Provide the (x, y) coordinate of the cell's center where the given text is located.  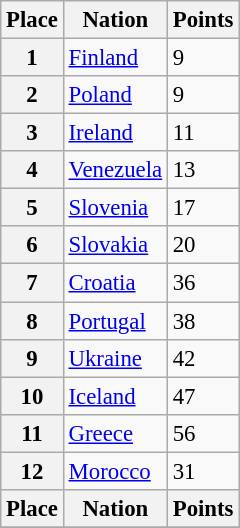
56 (202, 433)
38 (202, 321)
7 (32, 283)
6 (32, 245)
Slovakia (115, 245)
47 (202, 396)
Iceland (115, 396)
Venezuela (115, 170)
12 (32, 471)
31 (202, 471)
8 (32, 321)
Ireland (115, 133)
20 (202, 245)
Finland (115, 58)
13 (202, 170)
Greece (115, 433)
17 (202, 208)
1 (32, 58)
Ukraine (115, 358)
36 (202, 283)
Slovenia (115, 208)
4 (32, 170)
Poland (115, 95)
Croatia (115, 283)
2 (32, 95)
10 (32, 396)
Morocco (115, 471)
3 (32, 133)
42 (202, 358)
5 (32, 208)
Portugal (115, 321)
